Output the [X, Y] coordinate of the center of the cell containing the given text.  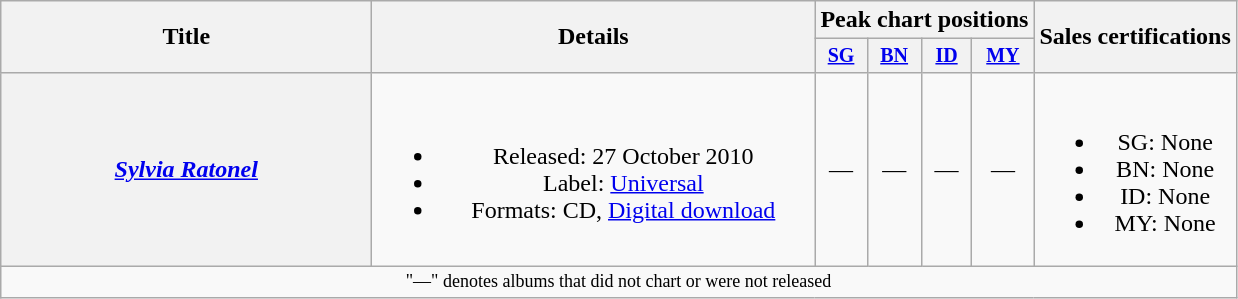
MY [1003, 56]
SG [841, 56]
"—" denotes albums that did not chart or were not released [619, 282]
Details [594, 37]
BN [894, 56]
Sylvia Ratonel [186, 169]
Sales certifications [1135, 37]
Peak chart positions [924, 20]
SG: NoneBN: NoneID: NoneMY: None [1135, 169]
Released: 27 October 2010Label: UniversalFormats: CD, Digital download [594, 169]
Title [186, 37]
ID [946, 56]
